Detect which cell encompasses the target text, then output its (x, y) center coordinate. 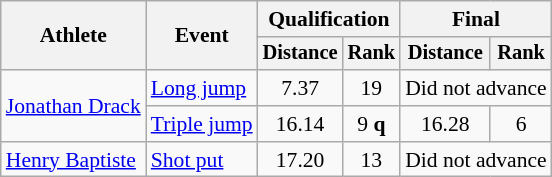
Qualification (329, 19)
Final (476, 19)
Long jump (202, 88)
7.37 (300, 88)
Athlete (74, 36)
Did not advance (476, 88)
Event (202, 36)
Triple jump (202, 124)
9 q (372, 124)
Jonathan Drack (74, 106)
16.14 (300, 124)
19 (372, 88)
6 (520, 124)
16.28 (445, 124)
